Pinpoint the cell where the given text exists, returning its (x, y) midpoint coordinate. 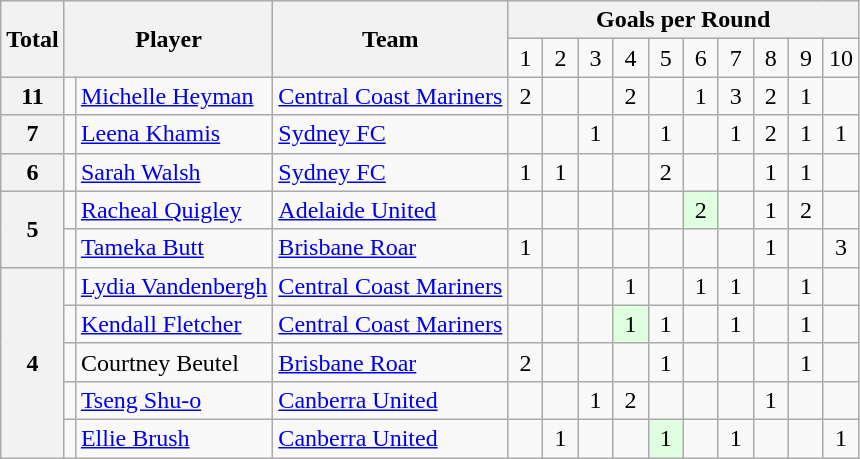
Racheal Quigley (174, 210)
11 (33, 96)
Courtney Beutel (174, 362)
Michelle Heyman (174, 96)
Tseng Shu-o (174, 400)
Player (168, 39)
Tameka Butt (174, 248)
Team (390, 39)
Leena Khamis (174, 134)
10 (840, 58)
Total (33, 39)
Kendall Fletcher (174, 324)
8 (770, 58)
Goals per Round (684, 20)
9 (806, 58)
Adelaide United (390, 210)
Lydia Vandenbergh (174, 286)
Ellie Brush (174, 438)
Sarah Walsh (174, 172)
